From the cell containing the given text, extract its center point as (x, y) coordinate. 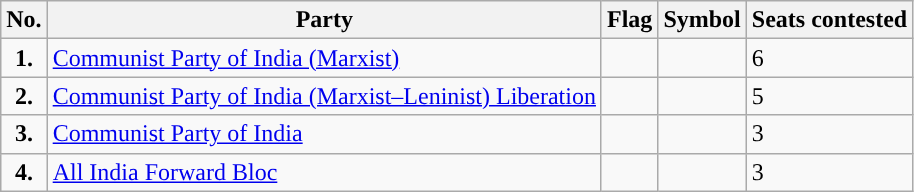
Symbol (702, 20)
Party (324, 20)
Communist Party of India (Marxist–Leninist) Liberation (324, 96)
5 (829, 96)
1. (24, 58)
4. (24, 172)
Communist Party of India (324, 134)
3. (24, 134)
No. (24, 20)
Communist Party of India (Marxist) (324, 58)
Flag (629, 20)
2. (24, 96)
All India Forward Bloc (324, 172)
Seats contested (829, 20)
6 (829, 58)
